Scan for the cell matching the given text and deliver its [x, y] coordinate at center. 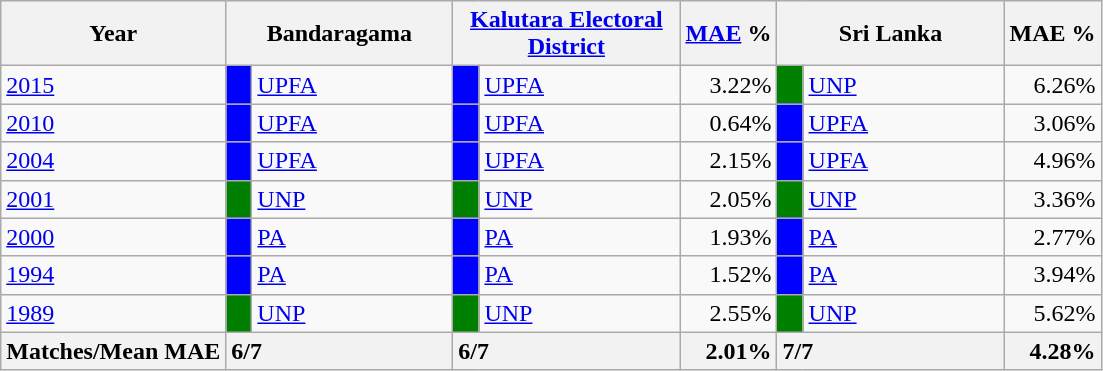
5.62% [1052, 313]
2.55% [728, 313]
1.93% [728, 237]
4.96% [1052, 161]
2.77% [1052, 237]
2000 [114, 237]
2015 [114, 85]
Year [114, 34]
2010 [114, 123]
3.22% [728, 85]
Kalutara Electoral District [566, 34]
3.94% [1052, 275]
Matches/Mean MAE [114, 351]
7/7 [890, 351]
1.52% [728, 275]
3.06% [1052, 123]
2.05% [728, 199]
2.01% [728, 351]
0.64% [728, 123]
Bandaragama [340, 34]
2.15% [728, 161]
3.36% [1052, 199]
4.28% [1052, 351]
1994 [114, 275]
2004 [114, 161]
2001 [114, 199]
6.26% [1052, 85]
1989 [114, 313]
Sri Lanka [890, 34]
